Pinpoint the cell where the given text exists, returning its [X, Y] midpoint coordinate. 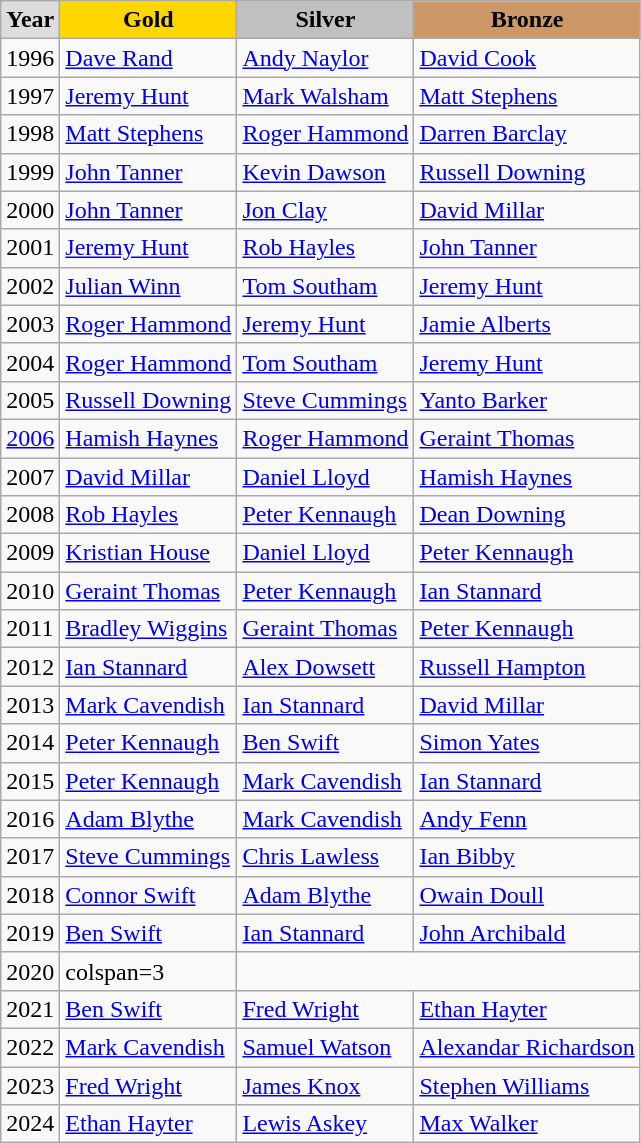
2016 [30, 819]
Andy Fenn [527, 819]
Bronze [527, 20]
1996 [30, 58]
2006 [30, 438]
Dean Downing [527, 515]
1998 [30, 134]
David Cook [527, 58]
2015 [30, 781]
2012 [30, 667]
2011 [30, 629]
2007 [30, 477]
Lewis Askey [326, 1124]
colspan=3 [148, 971]
Chris Lawless [326, 857]
Dave Rand [148, 58]
2004 [30, 362]
Alexandar Richardson [527, 1047]
Kevin Dawson [326, 172]
2003 [30, 324]
Owain Doull [527, 895]
Stephen Williams [527, 1085]
2000 [30, 210]
Simon Yates [527, 743]
2024 [30, 1124]
Darren Barclay [527, 134]
2001 [30, 248]
Yanto Barker [527, 400]
Max Walker [527, 1124]
2009 [30, 553]
2002 [30, 286]
2013 [30, 705]
Kristian House [148, 553]
Connor Swift [148, 895]
2020 [30, 971]
Samuel Watson [326, 1047]
Julian Winn [148, 286]
James Knox [326, 1085]
Bradley Wiggins [148, 629]
Jon Clay [326, 210]
Ian Bibby [527, 857]
2019 [30, 933]
2008 [30, 515]
2022 [30, 1047]
Jamie Alberts [527, 324]
Silver [326, 20]
Gold [148, 20]
1997 [30, 96]
Alex Dowsett [326, 667]
John Archibald [527, 933]
2021 [30, 1009]
Mark Walsham [326, 96]
2014 [30, 743]
2005 [30, 400]
Andy Naylor [326, 58]
Russell Hampton [527, 667]
Year [30, 20]
2023 [30, 1085]
2017 [30, 857]
1999 [30, 172]
2018 [30, 895]
2010 [30, 591]
